Scan for the cell matching the given text and deliver its [X, Y] coordinate at center. 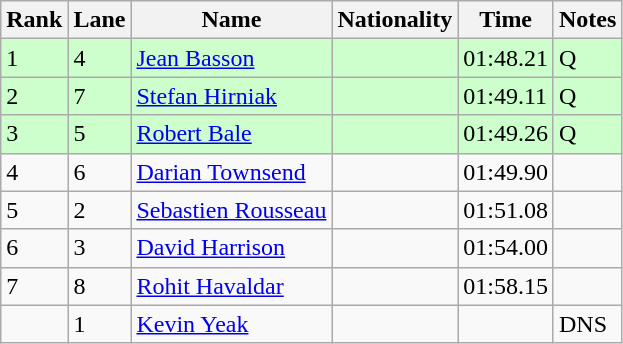
01:49.11 [506, 96]
01:49.26 [506, 134]
Rank [34, 20]
Name [232, 20]
01:58.15 [506, 286]
8 [100, 286]
Nationality [395, 20]
Lane [100, 20]
01:49.90 [506, 172]
Jean Basson [232, 58]
Sebastien Rousseau [232, 210]
01:51.08 [506, 210]
01:48.21 [506, 58]
Stefan Hirniak [232, 96]
Time [506, 20]
01:54.00 [506, 248]
Kevin Yeak [232, 324]
Darian Townsend [232, 172]
David Harrison [232, 248]
Robert Bale [232, 134]
Notes [587, 20]
DNS [587, 324]
Rohit Havaldar [232, 286]
